Search for the cell housing the specified text and yield its (x, y) center coordinate. 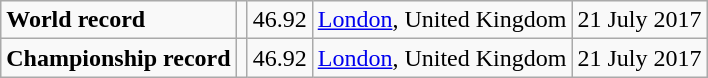
World record (118, 20)
Championship record (118, 58)
